Scan for the cell matching the given text and deliver its (x, y) coordinate at center. 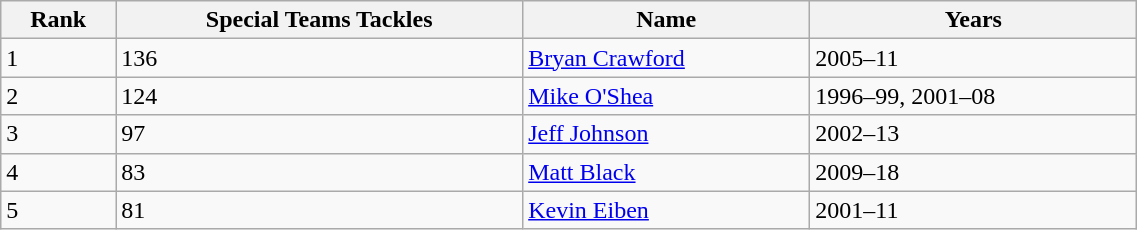
97 (320, 134)
Name (666, 20)
83 (320, 172)
2005–11 (974, 58)
1996–99, 2001–08 (974, 96)
Special Teams Tackles (320, 20)
81 (320, 210)
2001–11 (974, 210)
2009–18 (974, 172)
136 (320, 58)
Jeff Johnson (666, 134)
4 (58, 172)
124 (320, 96)
Matt Black (666, 172)
Mike O'Shea (666, 96)
Rank (58, 20)
5 (58, 210)
Kevin Eiben (666, 210)
3 (58, 134)
Bryan Crawford (666, 58)
2002–13 (974, 134)
Years (974, 20)
1 (58, 58)
2 (58, 96)
